Return the [x, y] coordinate for the center point of the cell that contains the specified text.  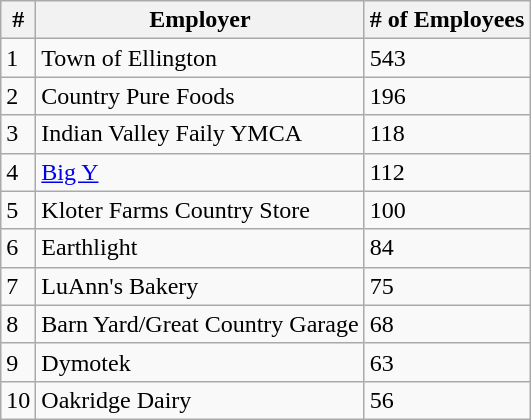
Indian Valley Faily YMCA [200, 134]
84 [447, 248]
Town of Ellington [200, 58]
8 [18, 324]
9 [18, 362]
Barn Yard/Great Country Garage [200, 324]
5 [18, 210]
Dymotek [200, 362]
75 [447, 286]
3 [18, 134]
4 [18, 172]
68 [447, 324]
Country Pure Foods [200, 96]
112 [447, 172]
Kloter Farms Country Store [200, 210]
196 [447, 96]
7 [18, 286]
Earthlight [200, 248]
2 [18, 96]
118 [447, 134]
Big Y [200, 172]
1 [18, 58]
# of Employees [447, 20]
Oakridge Dairy [200, 400]
100 [447, 210]
6 [18, 248]
LuAnn's Bakery [200, 286]
Employer [200, 20]
10 [18, 400]
63 [447, 362]
56 [447, 400]
# [18, 20]
543 [447, 58]
